Locate the cell with the specified text and output its (x, y) center coordinate. 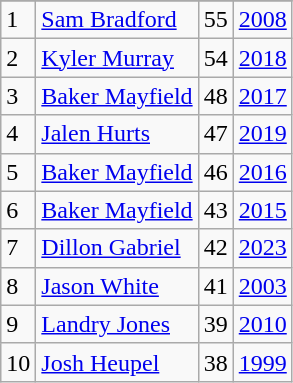
6 (18, 210)
2010 (262, 324)
9 (18, 324)
47 (216, 134)
1 (18, 20)
2016 (262, 172)
2019 (262, 134)
46 (216, 172)
48 (216, 96)
43 (216, 210)
2017 (262, 96)
1999 (262, 362)
Josh Heupel (117, 362)
41 (216, 286)
2023 (262, 248)
7 (18, 248)
Jalen Hurts (117, 134)
2008 (262, 20)
54 (216, 58)
42 (216, 248)
Dillon Gabriel (117, 248)
5 (18, 172)
10 (18, 362)
Jason White (117, 286)
Kyler Murray (117, 58)
38 (216, 362)
39 (216, 324)
2 (18, 58)
4 (18, 134)
Landry Jones (117, 324)
2018 (262, 58)
Sam Bradford (117, 20)
2003 (262, 286)
3 (18, 96)
2015 (262, 210)
8 (18, 286)
55 (216, 20)
